Output the (X, Y) coordinate of the center of the cell containing the given text.  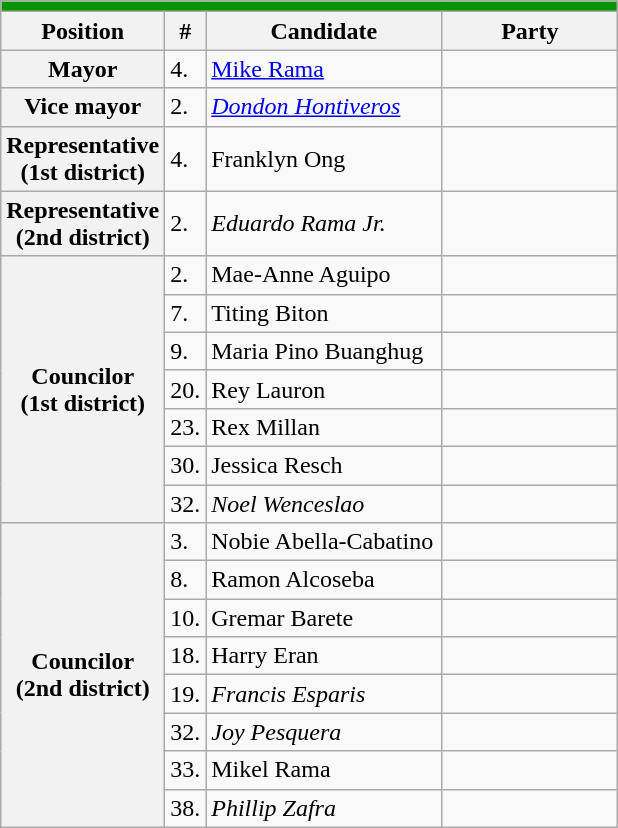
Candidate (324, 31)
Mayor (83, 69)
Franklyn Ong (324, 158)
20. (186, 389)
9. (186, 351)
3. (186, 542)
23. (186, 427)
Party (530, 31)
Dondon Hontiveros (324, 107)
Harry Eran (324, 656)
Mae-Anne Aguipo (324, 275)
Representative(2nd district) (83, 224)
Francis Esparis (324, 694)
Ramon Alcoseba (324, 580)
Vice mayor (83, 107)
18. (186, 656)
Mike Rama (324, 69)
Joy Pesquera (324, 732)
Eduardo Rama Jr. (324, 224)
10. (186, 618)
Gremar Barete (324, 618)
19. (186, 694)
Noel Wenceslao (324, 503)
Maria Pino Buanghug (324, 351)
Councilor(2nd district) (83, 675)
# (186, 31)
7. (186, 313)
33. (186, 770)
Phillip Zafra (324, 808)
Rex Millan (324, 427)
Mikel Rama (324, 770)
Jessica Resch (324, 465)
8. (186, 580)
Rey Lauron (324, 389)
30. (186, 465)
Position (83, 31)
Councilor(1st district) (83, 389)
Nobie Abella-Cabatino (324, 542)
Titing Biton (324, 313)
Representative(1st district) (83, 158)
38. (186, 808)
